Detect which cell encompasses the target text, then output its [X, Y] center coordinate. 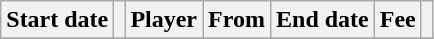
Start date [58, 20]
Player [164, 20]
From [237, 20]
End date [322, 20]
Fee [398, 20]
